Scan for the cell matching the given text and deliver its [x, y] coordinate at center. 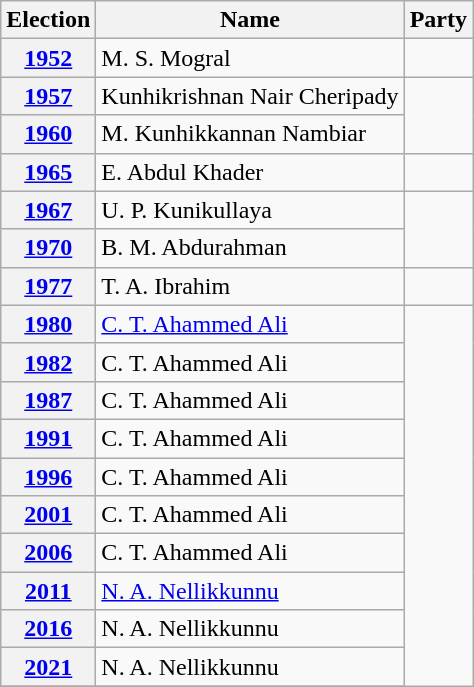
M. Kunhikkannan Nambiar [250, 134]
2006 [48, 553]
2021 [48, 667]
1980 [48, 324]
1952 [48, 58]
1977 [48, 286]
1991 [48, 438]
1960 [48, 134]
T. A. Ibrahim [250, 286]
1996 [48, 477]
M. S. Mogral [250, 58]
1967 [48, 210]
B. M. Abdurahman [250, 248]
1970 [48, 248]
2001 [48, 515]
E. Abdul Khader [250, 172]
Kunhikrishnan Nair Cheripady [250, 96]
Party [438, 20]
Election [48, 20]
2011 [48, 591]
2016 [48, 629]
Name [250, 20]
U. P. Kunikullaya [250, 210]
1965 [48, 172]
1982 [48, 362]
1987 [48, 400]
1957 [48, 96]
